Determine the [x, y] coordinate at the center of the cell enclosing the given text.  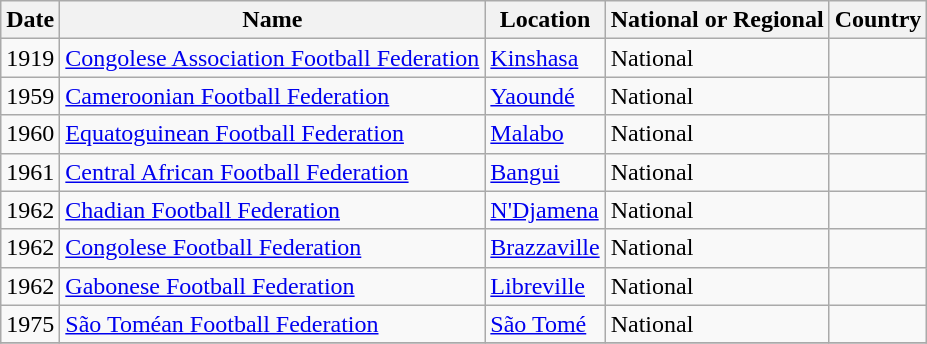
Central African Football Federation [272, 172]
Equatoguinean Football Federation [272, 134]
São Tomé [545, 324]
Yaoundé [545, 96]
Bangui [545, 172]
Congolese Association Football Federation [272, 58]
1961 [30, 172]
1960 [30, 134]
1959 [30, 96]
Gabonese Football Federation [272, 286]
Date [30, 20]
Name [272, 20]
Malabo [545, 134]
National or Regional [717, 20]
Kinshasa [545, 58]
Brazzaville [545, 248]
Chadian Football Federation [272, 210]
Country [878, 20]
Cameroonian Football Federation [272, 96]
Location [545, 20]
São Toméan Football Federation [272, 324]
1919 [30, 58]
1975 [30, 324]
N'Djamena [545, 210]
Libreville [545, 286]
Congolese Football Federation [272, 248]
